Detect which cell encompasses the target text, then output its [X, Y] center coordinate. 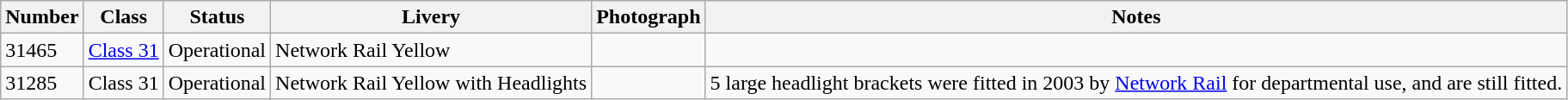
Photograph [649, 17]
Number [42, 17]
Network Rail Yellow [432, 50]
Network Rail Yellow with Headlights [432, 83]
Livery [432, 17]
31285 [42, 83]
Status [217, 17]
Notes [1136, 17]
31465 [42, 50]
Class [124, 17]
5 large headlight brackets were fitted in 2003 by Network Rail for departmental use, and are still fitted. [1136, 83]
